Search for the cell housing the specified text and yield its [X, Y] center coordinate. 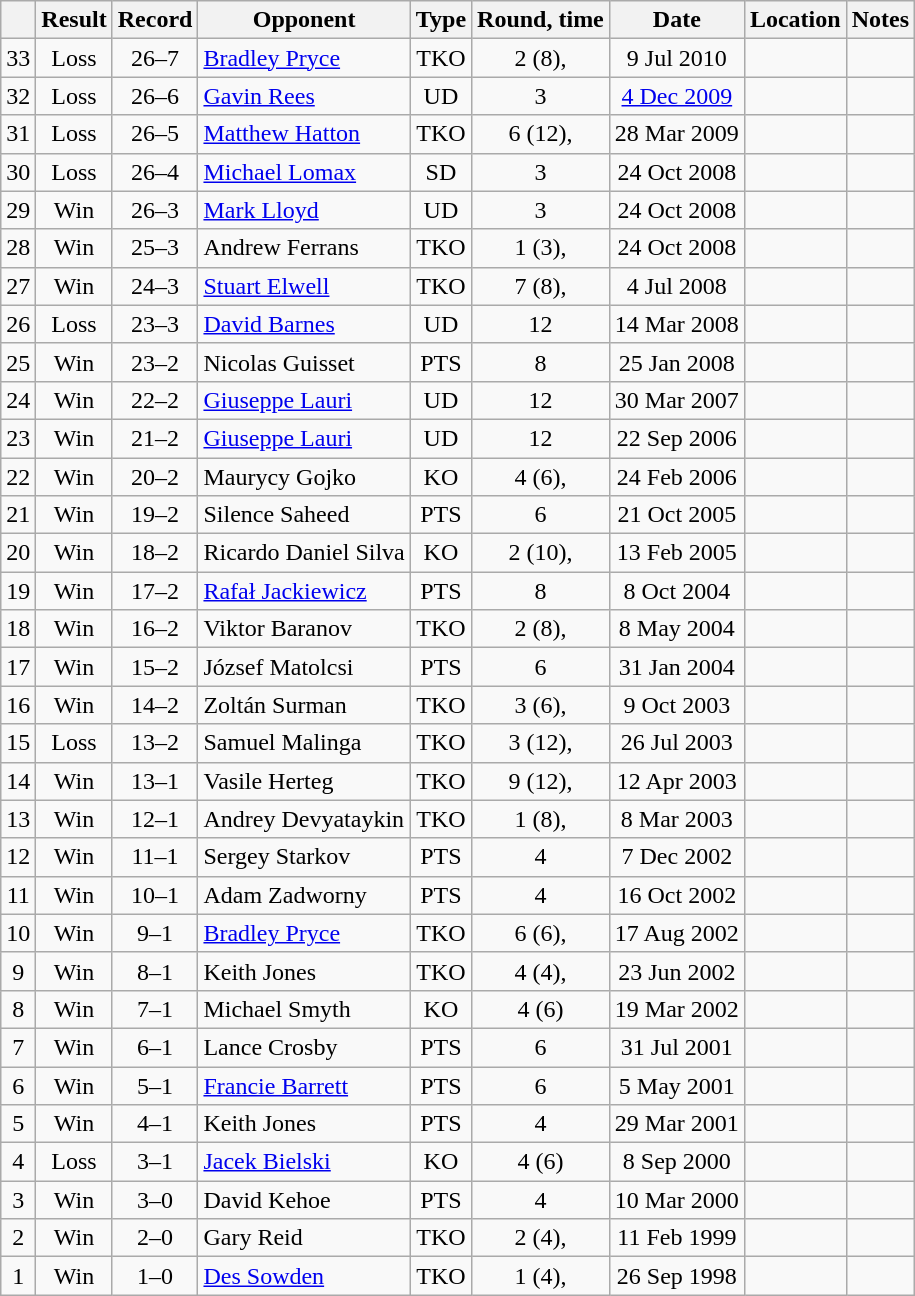
Samuel Malinga [304, 743]
1 (8), [541, 819]
18 [18, 629]
14 Mar 2008 [676, 324]
7–1 [155, 1009]
4–1 [155, 1124]
5 [18, 1124]
4 (4), [541, 971]
8–1 [155, 971]
Notes [880, 20]
26 Sep 1998 [676, 1276]
11 Feb 1999 [676, 1238]
Jacek Bielski [304, 1162]
Stuart Elwell [304, 286]
20 [18, 553]
23–2 [155, 362]
3–1 [155, 1162]
József Matolcsi [304, 667]
Vasile Herteg [304, 781]
21–2 [155, 438]
3 (12), [541, 743]
27 [18, 286]
16 Oct 2002 [676, 895]
30 Mar 2007 [676, 400]
28 [18, 248]
32 [18, 96]
8 Oct 2004 [676, 591]
Gary Reid [304, 1238]
19–2 [155, 515]
6 (12), [541, 134]
5–1 [155, 1085]
Adam Zadworny [304, 895]
12 Apr 2003 [676, 781]
2 [18, 1238]
Mark Lloyd [304, 210]
David Kehoe [304, 1200]
19 [18, 591]
16 [18, 705]
1 (4), [541, 1276]
17–2 [155, 591]
30 [18, 172]
5 May 2001 [676, 1085]
SD [440, 172]
22 Sep 2006 [676, 438]
21 Oct 2005 [676, 515]
Andrew Ferrans [304, 248]
Location [795, 20]
Result [74, 20]
31 [18, 134]
16–2 [155, 629]
9 Jul 2010 [676, 58]
14 [18, 781]
8 May 2004 [676, 629]
26 Jul 2003 [676, 743]
18–2 [155, 553]
Andrey Devyataykin [304, 819]
17 Aug 2002 [676, 933]
25 [18, 362]
24 [18, 400]
19 Mar 2002 [676, 1009]
31 Jul 2001 [676, 1047]
29 [18, 210]
11–1 [155, 857]
13–2 [155, 743]
Round, time [541, 20]
13 [18, 819]
9–1 [155, 933]
10 Mar 2000 [676, 1200]
11 [18, 895]
Date [676, 20]
29 Mar 2001 [676, 1124]
Sergey Starkov [304, 857]
Nicolas Guisset [304, 362]
14–2 [155, 705]
7 Dec 2002 [676, 857]
20–2 [155, 477]
9 (12), [541, 781]
25–3 [155, 248]
Viktor Baranov [304, 629]
4 (6), [541, 477]
Des Sowden [304, 1276]
Record [155, 20]
10–1 [155, 895]
1–0 [155, 1276]
15–2 [155, 667]
Maurycy Gojko [304, 477]
15 [18, 743]
3 (6), [541, 705]
Francie Barrett [304, 1085]
26–3 [155, 210]
2–0 [155, 1238]
Ricardo Daniel Silva [304, 553]
21 [18, 515]
Michael Lomax [304, 172]
23 Jun 2002 [676, 971]
4 Jul 2008 [676, 286]
8 Sep 2000 [676, 1162]
Michael Smyth [304, 1009]
3–0 [155, 1200]
12–1 [155, 819]
Rafał Jackiewicz [304, 591]
6 (6), [541, 933]
4 Dec 2009 [676, 96]
31 Jan 2004 [676, 667]
Gavin Rees [304, 96]
26–7 [155, 58]
26–5 [155, 134]
10 [18, 933]
Type [440, 20]
23 [18, 438]
23–3 [155, 324]
Zoltán Surman [304, 705]
26 [18, 324]
2 (4), [541, 1238]
33 [18, 58]
24 Feb 2006 [676, 477]
9 Oct 2003 [676, 705]
Opponent [304, 20]
7 (8), [541, 286]
13–1 [155, 781]
22 [18, 477]
6–1 [155, 1047]
1 [18, 1276]
22–2 [155, 400]
26–6 [155, 96]
1 (3), [541, 248]
28 Mar 2009 [676, 134]
25 Jan 2008 [676, 362]
26–4 [155, 172]
Matthew Hatton [304, 134]
David Barnes [304, 324]
17 [18, 667]
8 Mar 2003 [676, 819]
9 [18, 971]
24–3 [155, 286]
2 (10), [541, 553]
Silence Saheed [304, 515]
Lance Crosby [304, 1047]
13 Feb 2005 [676, 553]
7 [18, 1047]
